Detect which cell encompasses the target text, then output its (x, y) center coordinate. 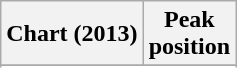
Chart (2013) (72, 34)
Peakposition (189, 34)
